From the cell containing the given text, extract its center point as (x, y) coordinate. 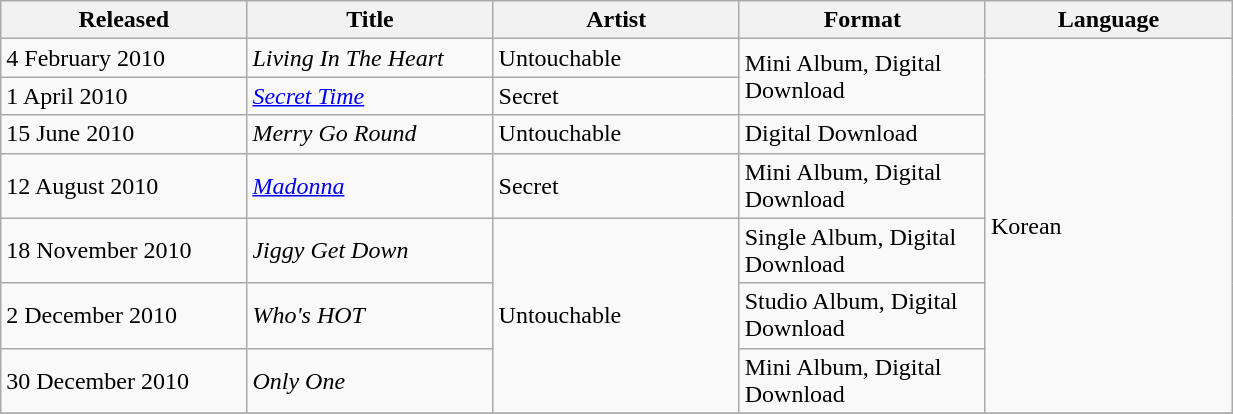
18 November 2010 (124, 250)
Digital Download (862, 134)
Merry Go Round (370, 134)
Artist (616, 20)
Madonna (370, 186)
Released (124, 20)
4 February 2010 (124, 58)
Single Album, Digital Download (862, 250)
Who's HOT (370, 316)
30 December 2010 (124, 380)
2 December 2010 (124, 316)
Only One (370, 380)
15 June 2010 (124, 134)
Format (862, 20)
Language (1108, 20)
Title (370, 20)
Jiggy Get Down (370, 250)
Secret Time (370, 96)
1 April 2010 (124, 96)
Living In The Heart (370, 58)
12 August 2010 (124, 186)
Korean (1108, 226)
Studio Album, Digital Download (862, 316)
